For the text-containing cell, return its midpoint in [x, y] coordinate format. 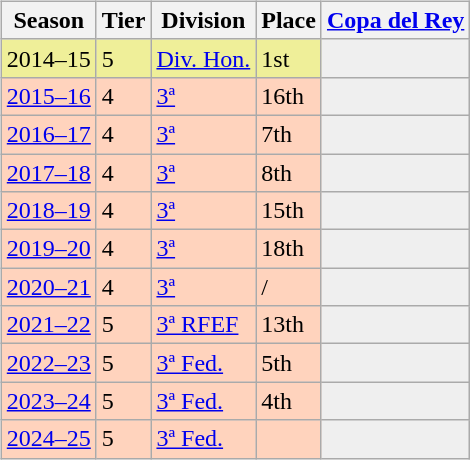
Tier [124, 20]
13th [289, 325]
Place [289, 20]
2019–20 [48, 249]
2020–21 [48, 287]
15th [289, 211]
3ª RFEF [204, 325]
4th [289, 401]
7th [289, 134]
2014–15 [48, 58]
Division [204, 20]
2023–24 [48, 401]
Div. Hon. [204, 58]
2017–18 [48, 173]
5th [289, 363]
18th [289, 249]
Copa del Rey [395, 20]
2022–23 [48, 363]
Season [48, 20]
/ [289, 287]
8th [289, 173]
2015–16 [48, 96]
1st [289, 58]
2021–22 [48, 325]
2018–19 [48, 211]
2016–17 [48, 134]
2024–25 [48, 439]
16th [289, 96]
